From the cell containing the given text, extract its center point as [x, y] coordinate. 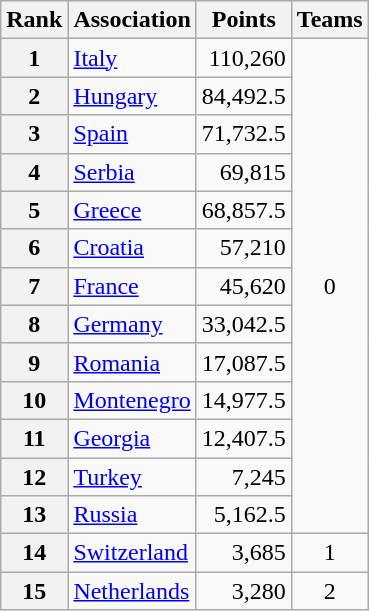
Rank [34, 20]
11 [34, 438]
Spain [132, 134]
3,685 [244, 553]
Hungary [132, 96]
Greece [132, 210]
Turkey [132, 477]
Italy [132, 58]
14 [34, 553]
Georgia [132, 438]
Teams [330, 20]
71,732.5 [244, 134]
13 [34, 515]
Montenegro [132, 400]
12,407.5 [244, 438]
10 [34, 400]
Switzerland [132, 553]
33,042.5 [244, 324]
4 [34, 172]
68,857.5 [244, 210]
6 [34, 248]
Russia [132, 515]
69,815 [244, 172]
France [132, 286]
5,162.5 [244, 515]
Romania [132, 362]
Serbia [132, 172]
3,280 [244, 591]
110,260 [244, 58]
Netherlands [132, 591]
84,492.5 [244, 96]
12 [34, 477]
Points [244, 20]
9 [34, 362]
45,620 [244, 286]
Germany [132, 324]
57,210 [244, 248]
15 [34, 591]
17,087.5 [244, 362]
Croatia [132, 248]
0 [330, 286]
14,977.5 [244, 400]
5 [34, 210]
3 [34, 134]
Association [132, 20]
8 [34, 324]
7 [34, 286]
7,245 [244, 477]
